Find where the given text appears and provide that cell's center as [X, Y] coordinate. 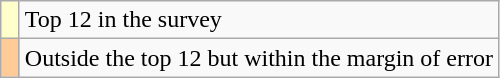
Top 12 in the survey [258, 20]
Outside the top 12 but within the margin of error [258, 58]
